Identify which cell holds the provided text, then report its (X, Y) central coordinate. 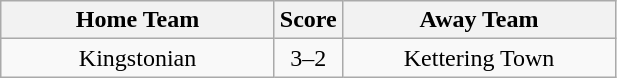
Home Team (138, 20)
Score (308, 20)
Kettering Town (479, 58)
Away Team (479, 20)
Kingstonian (138, 58)
3–2 (308, 58)
